Detect which cell encompasses the target text, then output its [x, y] center coordinate. 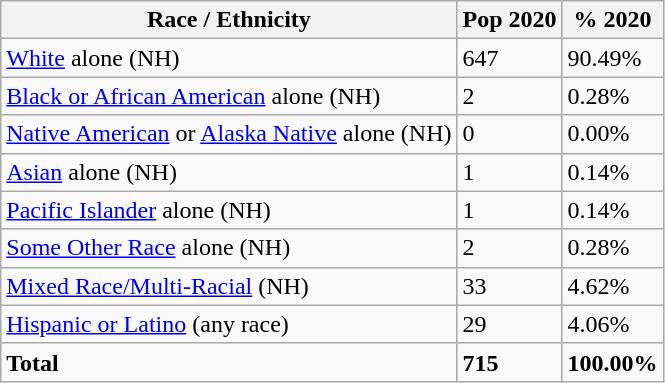
Total [229, 362]
100.00% [612, 362]
0 [510, 134]
Some Other Race alone (NH) [229, 248]
Mixed Race/Multi-Racial (NH) [229, 286]
White alone (NH) [229, 58]
Race / Ethnicity [229, 20]
90.49% [612, 58]
29 [510, 324]
0.00% [612, 134]
Native American or Alaska Native alone (NH) [229, 134]
Pacific Islander alone (NH) [229, 210]
Pop 2020 [510, 20]
Black or African American alone (NH) [229, 96]
647 [510, 58]
% 2020 [612, 20]
4.06% [612, 324]
Asian alone (NH) [229, 172]
Hispanic or Latino (any race) [229, 324]
4.62% [612, 286]
33 [510, 286]
715 [510, 362]
